Provide the (X, Y) coordinate of the cell's center where the given text is located.  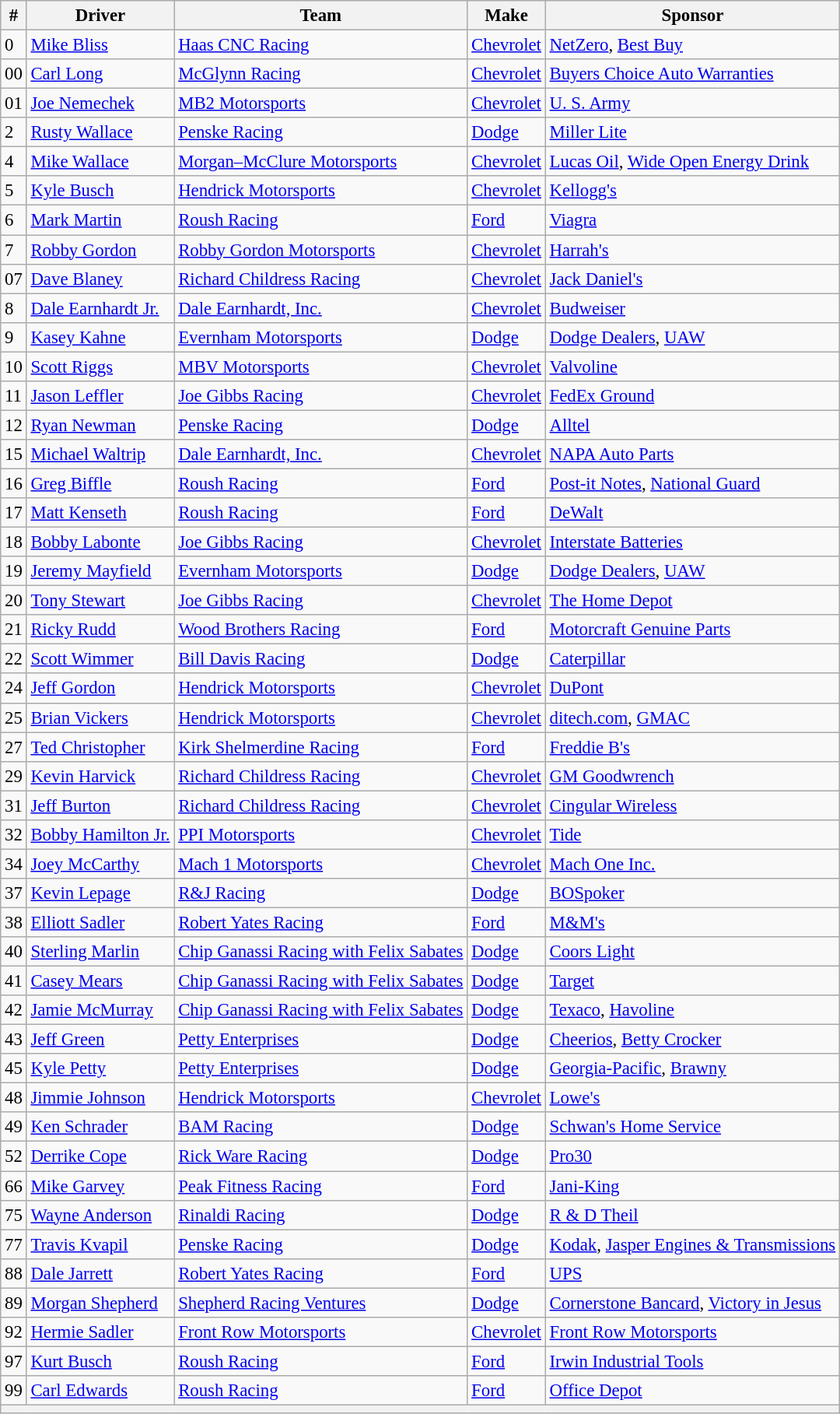
7 (14, 250)
McGlynn Racing (320, 74)
ditech.com, GMAC (692, 718)
Morgan–McClure Motorsports (320, 162)
MB2 Motorsports (320, 104)
00 (14, 74)
Rusty Wallace (100, 132)
Shepherd Racing Ventures (320, 1303)
R & D Theil (692, 1215)
42 (14, 1010)
Mach One Inc. (692, 864)
Kasey Kahne (100, 337)
NAPA Auto Parts (692, 454)
Matt Kenseth (100, 513)
Tony Stewart (100, 601)
88 (14, 1273)
27 (14, 747)
Robby Gordon Motorsports (320, 250)
38 (14, 922)
40 (14, 952)
Team (320, 16)
M&M's (692, 922)
Pro30 (692, 1156)
29 (14, 776)
Valvoline (692, 367)
Scott Riggs (100, 367)
Joe Nemechek (100, 104)
The Home Depot (692, 601)
15 (14, 454)
37 (14, 893)
01 (14, 104)
Make (506, 16)
Michael Waltrip (100, 454)
Lowe's (692, 1098)
Joey McCarthy (100, 864)
Schwan's Home Service (692, 1128)
97 (14, 1361)
21 (14, 630)
25 (14, 718)
92 (14, 1332)
48 (14, 1098)
Wood Brothers Racing (320, 630)
Haas CNC Racing (320, 45)
MBV Motorsports (320, 367)
Brian Vickers (100, 718)
Travis Kvapil (100, 1244)
Dale Jarrett (100, 1273)
43 (14, 1040)
Bobby Labonte (100, 542)
Mark Martin (100, 220)
Scott Wimmer (100, 659)
Georgia-Pacific, Brawny (692, 1068)
Buyers Choice Auto Warranties (692, 74)
Miller Lite (692, 132)
U. S. Army (692, 104)
Target (692, 981)
Interstate Batteries (692, 542)
R&J Racing (320, 893)
Jack Daniel's (692, 279)
0 (14, 45)
Morgan Shepherd (100, 1303)
Jamie McMurray (100, 1010)
77 (14, 1244)
Jani-King (692, 1186)
Kurt Busch (100, 1361)
Freddie B's (692, 747)
Kirk Shelmerdine Racing (320, 747)
Cheerios, Betty Crocker (692, 1040)
UPS (692, 1273)
Mike Garvey (100, 1186)
Mach 1 Motorsports (320, 864)
DeWalt (692, 513)
16 (14, 483)
07 (14, 279)
Cornerstone Bancard, Victory in Jesus (692, 1303)
Lucas Oil, Wide Open Energy Drink (692, 162)
Post-it Notes, National Guard (692, 483)
Kevin Harvick (100, 776)
Bobby Hamilton Jr. (100, 835)
Hermie Sadler (100, 1332)
49 (14, 1128)
FedEx Ground (692, 396)
66 (14, 1186)
Jeff Green (100, 1040)
Jeremy Mayfield (100, 571)
18 (14, 542)
17 (14, 513)
Jimmie Johnson (100, 1098)
Ted Christopher (100, 747)
Sponsor (692, 16)
Ricky Rudd (100, 630)
Irwin Industrial Tools (692, 1361)
Caterpillar (692, 659)
Casey Mears (100, 981)
6 (14, 220)
Kodak, Jasper Engines & Transmissions (692, 1244)
Derrike Cope (100, 1156)
Mike Wallace (100, 162)
Elliott Sadler (100, 922)
Harrah's (692, 250)
99 (14, 1391)
Motorcraft Genuine Parts (692, 630)
Texaco, Havoline (692, 1010)
Kellogg's (692, 191)
41 (14, 981)
Cingular Wireless (692, 805)
Mike Bliss (100, 45)
11 (14, 396)
Ken Schrader (100, 1128)
Wayne Anderson (100, 1215)
# (14, 16)
Kevin Lepage (100, 893)
Driver (100, 16)
52 (14, 1156)
Coors Light (692, 952)
75 (14, 1215)
PPI Motorsports (320, 835)
NetZero, Best Buy (692, 45)
Budweiser (692, 308)
Alltel (692, 425)
Office Depot (692, 1391)
Dale Earnhardt Jr. (100, 308)
Kyle Petty (100, 1068)
34 (14, 864)
Carl Edwards (100, 1391)
Jeff Gordon (100, 689)
22 (14, 659)
DuPont (692, 689)
89 (14, 1303)
BOSpoker (692, 893)
Rick Ware Racing (320, 1156)
45 (14, 1068)
Viagra (692, 220)
Kyle Busch (100, 191)
Carl Long (100, 74)
24 (14, 689)
Greg Biffle (100, 483)
Ryan Newman (100, 425)
5 (14, 191)
10 (14, 367)
8 (14, 308)
Dave Blaney (100, 279)
20 (14, 601)
12 (14, 425)
9 (14, 337)
Jeff Burton (100, 805)
Rinaldi Racing (320, 1215)
Peak Fitness Racing (320, 1186)
Jason Leffler (100, 396)
BAM Racing (320, 1128)
31 (14, 805)
2 (14, 132)
Robby Gordon (100, 250)
19 (14, 571)
Sterling Marlin (100, 952)
Tide (692, 835)
Bill Davis Racing (320, 659)
4 (14, 162)
32 (14, 835)
GM Goodwrench (692, 776)
